Return (X, Y) of the center of cell containing provided text 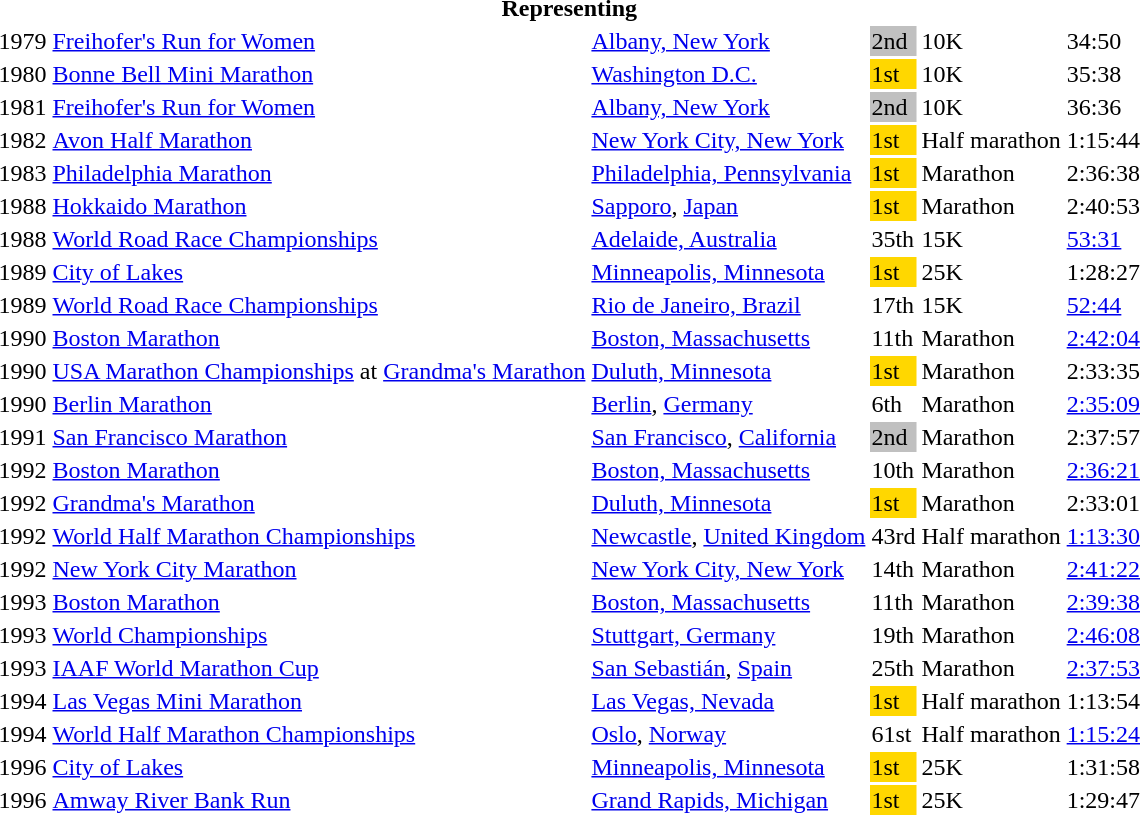
Philadelphia Marathon (319, 173)
Bonne Bell Mini Marathon (319, 74)
Amway River Bank Run (319, 800)
Grand Rapids, Michigan (728, 800)
Las Vegas, Nevada (728, 701)
Berlin Marathon (319, 404)
17th (894, 305)
Washington D.C. (728, 74)
Grandma's Marathon (319, 503)
San Francisco Marathon (319, 437)
19th (894, 635)
IAAF World Marathon Cup (319, 668)
San Francisco, California (728, 437)
Sapporo, Japan (728, 206)
Berlin, Germany (728, 404)
Oslo, Norway (728, 734)
USA Marathon Championships at Grandma's Marathon (319, 371)
61st (894, 734)
10th (894, 470)
Hokkaido Marathon (319, 206)
Philadelphia, Pennsylvania (728, 173)
Rio de Janeiro, Brazil (728, 305)
Adelaide, Australia (728, 239)
43rd (894, 536)
Las Vegas Mini Marathon (319, 701)
New York City Marathon (319, 569)
14th (894, 569)
Avon Half Marathon (319, 140)
World Championships (319, 635)
35th (894, 239)
San Sebastián, Spain (728, 668)
Newcastle, United Kingdom (728, 536)
25th (894, 668)
6th (894, 404)
Stuttgart, Germany (728, 635)
